Capture the cell that displays the provided text and extract its [x, y] central coordinate. 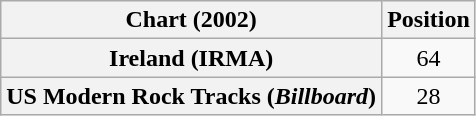
US Modern Rock Tracks (Billboard) [192, 96]
Chart (2002) [192, 20]
64 [429, 58]
28 [429, 96]
Ireland (IRMA) [192, 58]
Position [429, 20]
